Determine the [X, Y] coordinate at the center of the cell enclosing the given text.  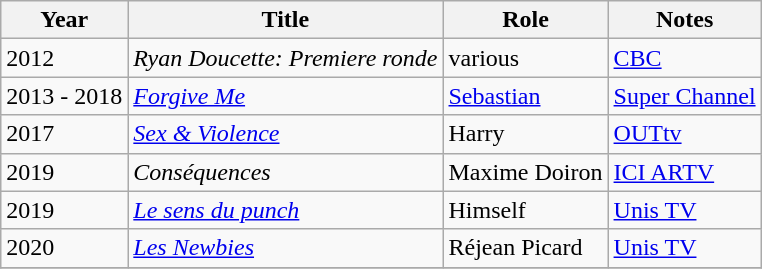
OUTtv [684, 134]
Sebastian [526, 96]
Réjean Picard [526, 248]
2020 [64, 248]
Year [64, 20]
Title [286, 20]
Forgive Me [286, 96]
2013 - 2018 [64, 96]
Harry [526, 134]
2017 [64, 134]
CBC [684, 58]
Les Newbies [286, 248]
various [526, 58]
Maxime Doiron [526, 172]
Le sens du punch [286, 210]
Himself [526, 210]
Notes [684, 20]
Conséquences [286, 172]
Sex & Violence [286, 134]
2012 [64, 58]
Ryan Doucette: Premiere ronde [286, 58]
Super Channel [684, 96]
ICI ARTV [684, 172]
Role [526, 20]
